Extract the (x, y) coordinate from the center of the cell holding the provided text.  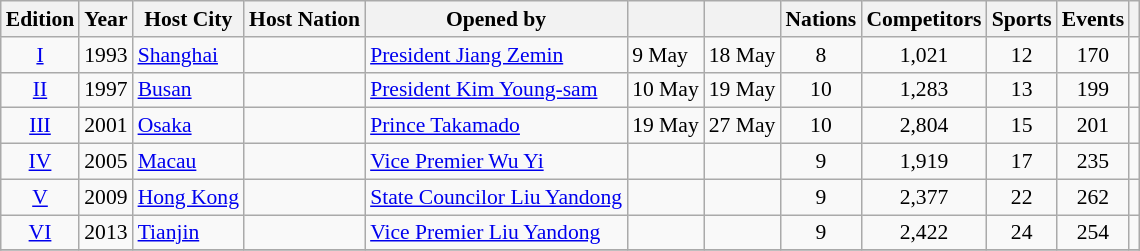
President Kim Young-sam (496, 90)
2005 (106, 162)
Opened by (496, 19)
201 (1093, 126)
II (40, 90)
VI (40, 233)
2013 (106, 233)
I (40, 55)
Edition (40, 19)
Hong Kong (188, 197)
III (40, 126)
2001 (106, 126)
2,377 (924, 197)
9 May (666, 55)
254 (1093, 233)
12 (1022, 55)
1,919 (924, 162)
Host City (188, 19)
22 (1022, 197)
Macau (188, 162)
24 (1022, 233)
Shanghai (188, 55)
8 (820, 55)
Competitors (924, 19)
10 May (666, 90)
Year (106, 19)
V (40, 197)
Vice Premier Liu Yandong (496, 233)
Host Nation (304, 19)
1,021 (924, 55)
2009 (106, 197)
Tianjin (188, 233)
1993 (106, 55)
Vice Premier Wu Yi (496, 162)
Prince Takamado (496, 126)
Events (1093, 19)
199 (1093, 90)
18 May (742, 55)
1,283 (924, 90)
17 (1022, 162)
13 (1022, 90)
262 (1093, 197)
IV (40, 162)
President Jiang Zemin (496, 55)
Sports (1022, 19)
15 (1022, 126)
Busan (188, 90)
Nations (820, 19)
235 (1093, 162)
State Councilor Liu Yandong (496, 197)
1997 (106, 90)
Osaka (188, 126)
2,804 (924, 126)
27 May (742, 126)
2,422 (924, 233)
170 (1093, 55)
